Return the [X, Y] coordinate for the center point of the cell that contains the specified text.  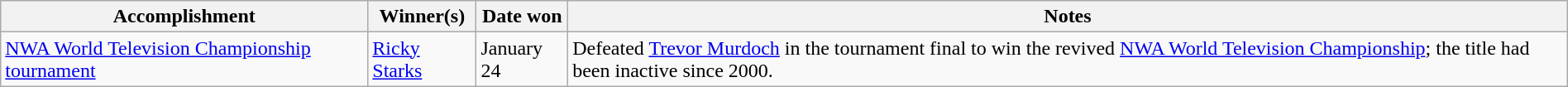
January 24 [523, 60]
Date won [523, 17]
Notes [1068, 17]
Defeated Trevor Murdoch in the tournament final to win the revived NWA World Television Championship; the title had been inactive since 2000. [1068, 60]
Winner(s) [422, 17]
NWA World Television Championship tournament [184, 60]
Accomplishment [184, 17]
Ricky Starks [422, 60]
